Return [x, y] of the center of cell containing provided text 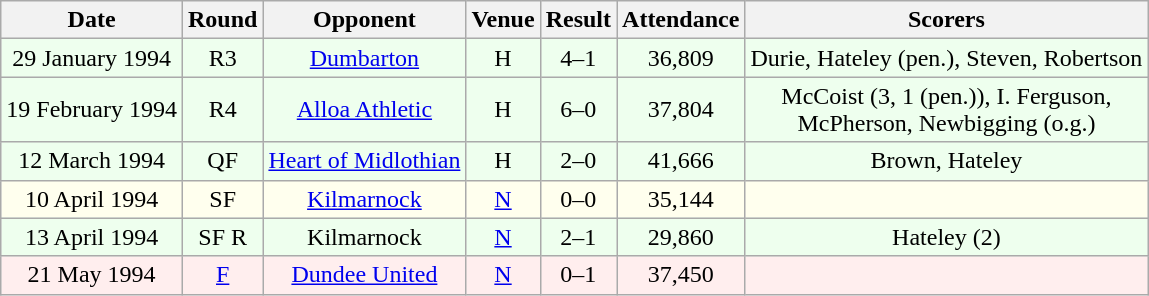
SF [222, 199]
Scorers [946, 20]
Dundee United [364, 275]
4–1 [578, 58]
19 February 1994 [92, 110]
Dumbarton [364, 58]
35,144 [681, 199]
Heart of Midlothian [364, 161]
21 May 1994 [92, 275]
37,804 [681, 110]
F [222, 275]
13 April 1994 [92, 237]
37,450 [681, 275]
29 January 1994 [92, 58]
Opponent [364, 20]
41,666 [681, 161]
R4 [222, 110]
QF [222, 161]
2–0 [578, 161]
Attendance [681, 20]
Brown, Hateley [946, 161]
R3 [222, 58]
Hateley (2) [946, 237]
McCoist (3, 1 (pen.)), I. Ferguson, McPherson, Newbigging (o.g.) [946, 110]
Date [92, 20]
29,860 [681, 237]
Durie, Hateley (pen.), Steven, Robertson [946, 58]
Round [222, 20]
Venue [503, 20]
10 April 1994 [92, 199]
12 March 1994 [92, 161]
Alloa Athletic [364, 110]
0–1 [578, 275]
SF R [222, 237]
2–1 [578, 237]
6–0 [578, 110]
Result [578, 20]
0–0 [578, 199]
36,809 [681, 58]
